Output the [x, y] coordinate of the center of the cell containing the given text.  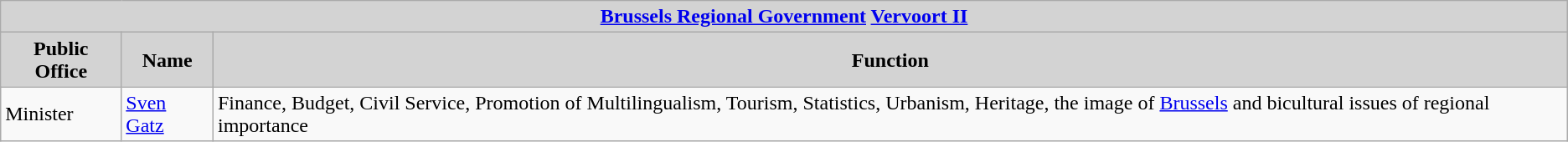
Public Office [61, 60]
Name [168, 60]
Brussels Regional Government Vervoort II [784, 17]
Sven Gatz [168, 114]
Minister [61, 114]
Function [890, 60]
